Extract the [X, Y] coordinate from the center of the cell holding the provided text.  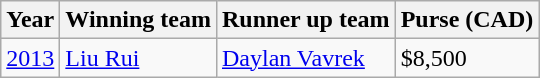
Liu Rui [138, 58]
2013 [30, 58]
Daylan Vavrek [306, 58]
Year [30, 20]
$8,500 [467, 58]
Purse (CAD) [467, 20]
Runner up team [306, 20]
Winning team [138, 20]
